Identify which cell holds the provided text, then report its (X, Y) central coordinate. 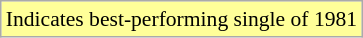
Indicates best-performing single of 1981 (182, 19)
